Search for the cell housing the specified text and yield its [x, y] center coordinate. 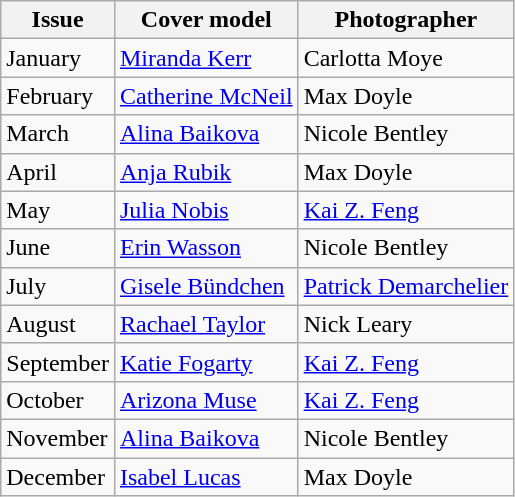
November [58, 438]
May [58, 210]
Rachael Taylor [206, 324]
Issue [58, 20]
Catherine McNeil [206, 96]
February [58, 96]
August [58, 324]
Cover model [206, 20]
December [58, 477]
June [58, 248]
March [58, 134]
Carlotta Moye [406, 58]
April [58, 172]
January [58, 58]
Isabel Lucas [206, 477]
Gisele Bündchen [206, 286]
September [58, 362]
Nick Leary [406, 324]
Anja Rubik [206, 172]
Photographer [406, 20]
July [58, 286]
Patrick Demarchelier [406, 286]
Katie Fogarty [206, 362]
Julia Nobis [206, 210]
Arizona Muse [206, 400]
October [58, 400]
Erin Wasson [206, 248]
Miranda Kerr [206, 58]
